Search for the cell housing the specified text and yield its [X, Y] center coordinate. 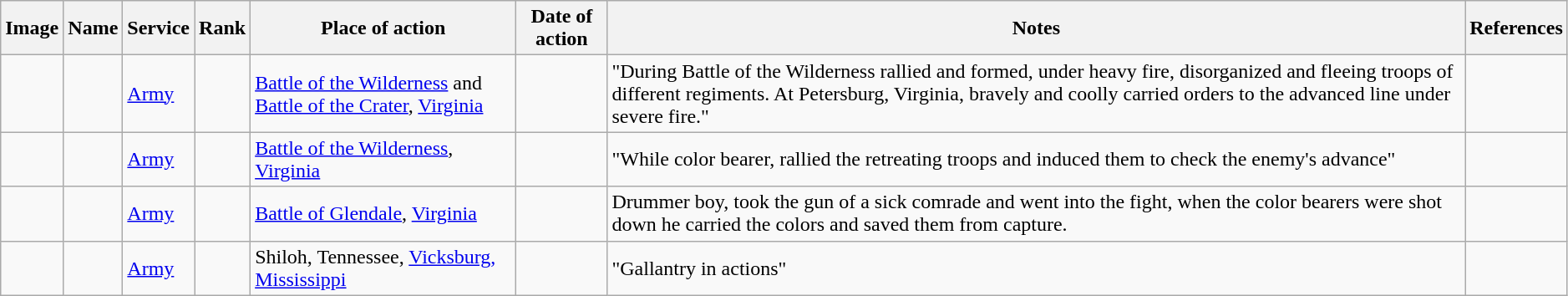
Battle of the Wilderness and Battle of the Crater, Virginia [383, 94]
Place of action [383, 28]
References [1517, 28]
"Gallantry in actions" [1036, 268]
Notes [1036, 28]
Shiloh, Tennessee, Vicksburg, Mississippi [383, 268]
Name [94, 28]
Battle of Glendale, Virginia [383, 214]
Battle of the Wilderness, Virginia [383, 159]
Date of action [561, 28]
Image [32, 28]
Service [159, 28]
"While color bearer, rallied the retreating troops and induced them to check the enemy's advance" [1036, 159]
Rank [222, 28]
